Return (x, y) of the center of cell containing provided text 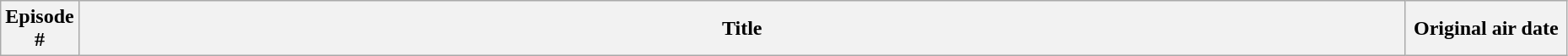
Episode # (40, 29)
Original air date (1486, 29)
Title (742, 29)
